Detect which cell encompasses the target text, then output its [x, y] center coordinate. 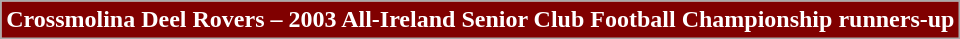
Crossmolina Deel Rovers – 2003 All-Ireland Senior Club Football Championship runners-up [480, 20]
